Output the [x, y] coordinate of the center of the cell containing the given text.  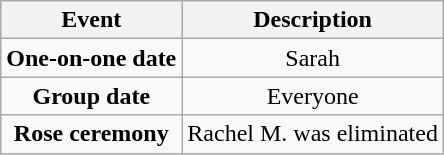
Rachel M. was eliminated [313, 134]
One-on-one date [92, 58]
Group date [92, 96]
Description [313, 20]
Rose ceremony [92, 134]
Sarah [313, 58]
Event [92, 20]
Everyone [313, 96]
